Scan for the cell matching the given text and deliver its [X, Y] coordinate at center. 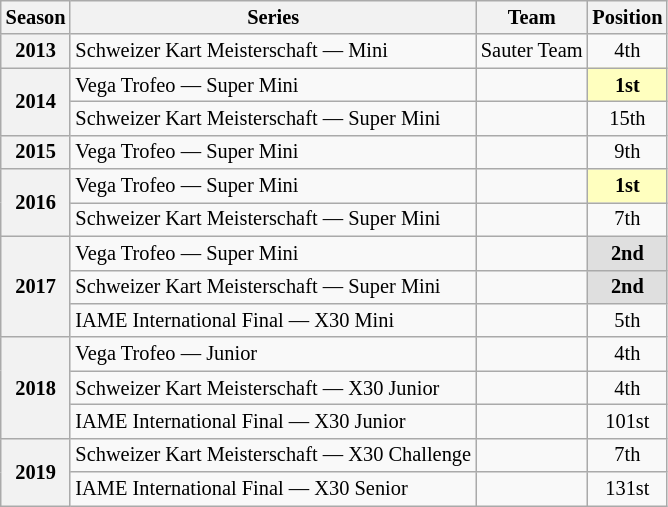
2017 [36, 286]
2014 [36, 102]
Team [532, 17]
9th [627, 152]
2018 [36, 388]
2019 [36, 472]
5th [627, 320]
Series [272, 17]
Vega Trofeo — Junior [272, 354]
2013 [36, 51]
2016 [36, 202]
15th [627, 118]
101st [627, 421]
IAME International Final — X30 Senior [272, 489]
2015 [36, 152]
Schweizer Kart Meisterschaft — Mini [272, 51]
IAME International Final — X30 Mini [272, 320]
Schweizer Kart Meisterschaft — X30 Challenge [272, 455]
Season [36, 17]
Schweizer Kart Meisterschaft — X30 Junior [272, 388]
Position [627, 17]
131st [627, 489]
IAME International Final — X30 Junior [272, 421]
Sauter Team [532, 51]
